From the cell containing the given text, extract its center point as (X, Y) coordinate. 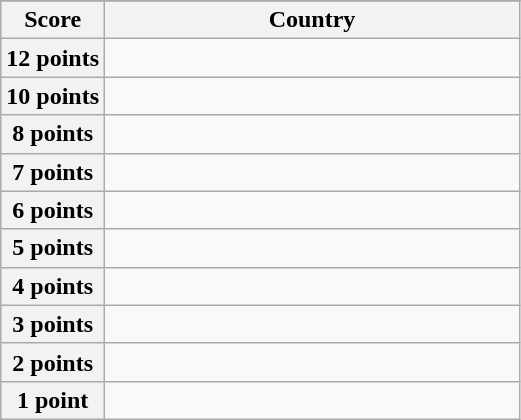
3 points (53, 324)
7 points (53, 172)
5 points (53, 248)
1 point (53, 400)
4 points (53, 286)
Country (312, 20)
6 points (53, 210)
Score (53, 20)
8 points (53, 134)
2 points (53, 362)
10 points (53, 96)
12 points (53, 58)
